Identify which cell holds the provided text, then report its (X, Y) central coordinate. 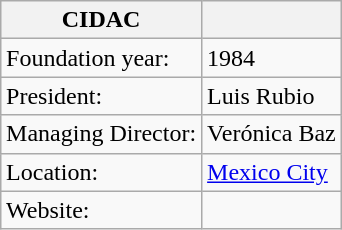
Managing Director: (102, 134)
Luis Rubio (272, 96)
Mexico City (272, 172)
Location: (102, 172)
President: (102, 96)
Foundation year: (102, 58)
1984 (272, 58)
Website: (102, 210)
CIDAC (102, 20)
Verónica Baz (272, 134)
